Provide the [X, Y] coordinate of the cell's center where the given text is located.  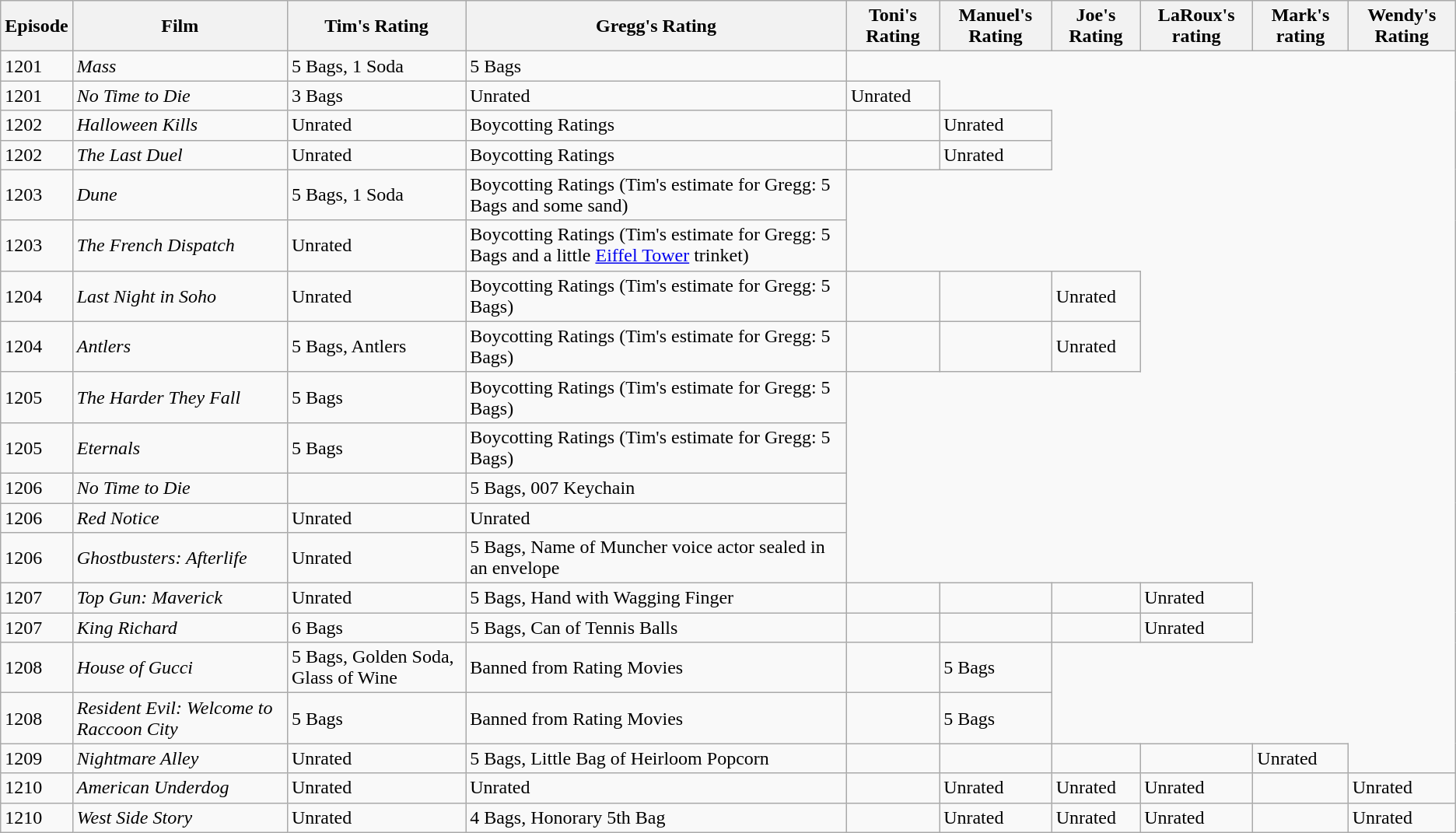
Toni's Rating [893, 26]
The Harder They Fall [180, 397]
Boycotting Ratings (Tim's estimate for Gregg: 5 Bags and a little Eiffel Tower trinket) [656, 246]
Eternals [180, 448]
Wendy's Rating [1402, 26]
Film [180, 26]
Ghostbusters: Afterlife [180, 558]
5 Bags, Antlers [376, 347]
Top Gun: Maverick [180, 598]
5 Bags, Little Bag of Heirloom Popcorn [656, 758]
Nightmare Alley [180, 758]
The French Dispatch [180, 246]
Dune [180, 194]
5 Bags, Can of Tennis Balls [656, 628]
West Side Story [180, 817]
Resident Evil: Welcome to Raccoon City [180, 719]
Episode [37, 26]
Manuel's Rating [996, 26]
5 Bags, Name of Muncher voice actor sealed in an envelope [656, 558]
King Richard [180, 628]
Antlers [180, 347]
Mass [180, 66]
Red Notice [180, 517]
American Underdog [180, 788]
5 Bags, Hand with Wagging Finger [656, 598]
1209 [37, 758]
Tim's Rating [376, 26]
3 Bags [376, 96]
6 Bags [376, 628]
House of Gucci [180, 667]
LaRoux's rating [1196, 26]
Last Night in Soho [180, 296]
Boycotting Ratings (Tim's estimate for Gregg: 5 Bags and some sand) [656, 194]
The Last Duel [180, 155]
Mark's rating [1300, 26]
5 Bags, Golden Soda, Glass of Wine [376, 667]
4 Bags, Honorary 5th Bag [656, 817]
Joe's Rating [1095, 26]
Halloween Kills [180, 125]
5 Bags, 007 Keychain [656, 488]
Gregg's Rating [656, 26]
